For the text-containing cell, return its midpoint in (X, Y) coordinate format. 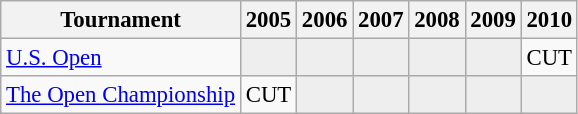
2008 (437, 20)
2009 (493, 20)
The Open Championship (121, 95)
2005 (268, 20)
Tournament (121, 20)
2007 (381, 20)
2006 (325, 20)
2010 (549, 20)
U.S. Open (121, 58)
